Scan for the cell matching the given text and deliver its (X, Y) coordinate at center. 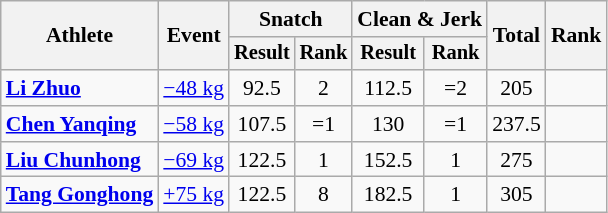
2 (324, 88)
−58 kg (194, 124)
Liu Chunhong (80, 160)
107.5 (262, 124)
=2 (456, 88)
130 (388, 124)
Snatch (290, 19)
Total (516, 36)
275 (516, 160)
Tang Gonghong (80, 195)
Clean & Jerk (420, 19)
−69 kg (194, 160)
8 (324, 195)
Li Zhuo (80, 88)
−48 kg (194, 88)
92.5 (262, 88)
Event (194, 36)
205 (516, 88)
+75 kg (194, 195)
Chen Yanqing (80, 124)
Athlete (80, 36)
112.5 (388, 88)
237.5 (516, 124)
182.5 (388, 195)
305 (516, 195)
152.5 (388, 160)
